Detect which cell encompasses the target text, then output its (X, Y) center coordinate. 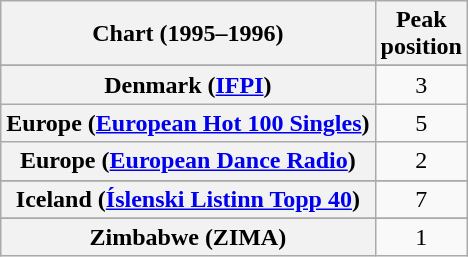
3 (421, 85)
Denmark (IFPI) (188, 85)
1 (421, 237)
2 (421, 161)
Peakposition (421, 34)
5 (421, 123)
Iceland (Íslenski Listinn Topp 40) (188, 199)
Chart (1995–1996) (188, 34)
7 (421, 199)
Europe (European Dance Radio) (188, 161)
Zimbabwe (ZIMA) (188, 237)
Europe (European Hot 100 Singles) (188, 123)
